Find where the given text appears and provide that cell's center as [X, Y] coordinate. 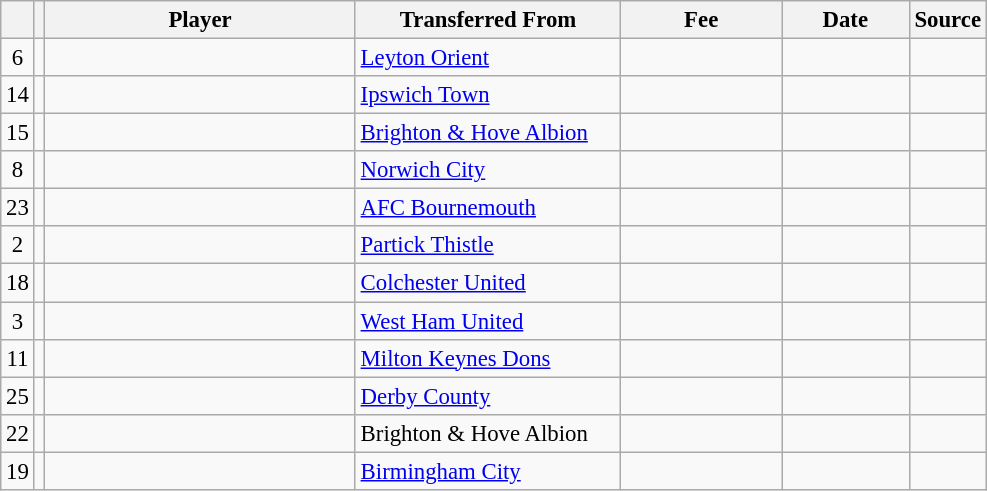
Date [846, 20]
AFC Bournemouth [488, 208]
Ipswich Town [488, 95]
19 [18, 471]
18 [18, 283]
25 [18, 396]
Source [948, 20]
3 [18, 321]
8 [18, 170]
14 [18, 95]
Milton Keynes Dons [488, 358]
22 [18, 433]
Partick Thistle [488, 245]
2 [18, 245]
Leyton Orient [488, 58]
West Ham United [488, 321]
15 [18, 133]
11 [18, 358]
Birmingham City [488, 471]
Transferred From [488, 20]
23 [18, 208]
Norwich City [488, 170]
Colchester United [488, 283]
Fee [702, 20]
6 [18, 58]
Player [200, 20]
Derby County [488, 396]
